Find where the given text appears and provide that cell's center as [x, y] coordinate. 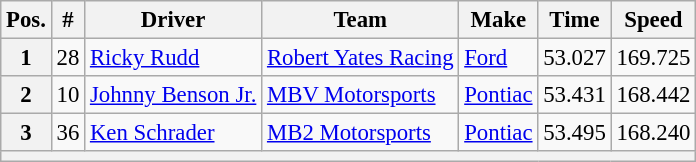
Speed [654, 20]
168.240 [654, 133]
Robert Yates Racing [360, 58]
# [68, 20]
10 [68, 95]
3 [26, 133]
168.442 [654, 95]
Johnny Benson Jr. [174, 95]
Ford [498, 58]
Team [360, 20]
1 [26, 58]
53.495 [574, 133]
Pos. [26, 20]
MB2 Motorsports [360, 133]
MBV Motorsports [360, 95]
28 [68, 58]
53.027 [574, 58]
2 [26, 95]
Time [574, 20]
Driver [174, 20]
Ricky Rudd [174, 58]
Make [498, 20]
Ken Schrader [174, 133]
53.431 [574, 95]
169.725 [654, 58]
36 [68, 133]
